Capture the cell that displays the provided text and extract its [x, y] central coordinate. 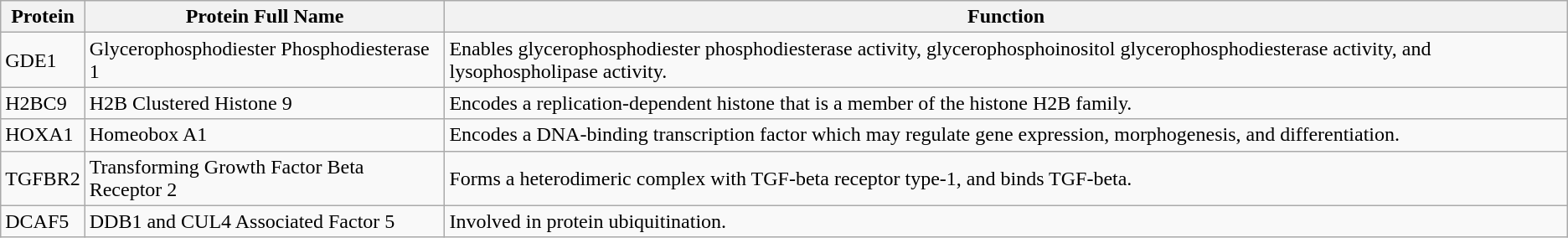
Homeobox A1 [265, 135]
Transforming Growth Factor Beta Receptor 2 [265, 178]
Function [1006, 17]
Forms a heterodimeric complex with TGF-beta receptor type-1, and binds TGF-beta. [1006, 178]
Encodes a DNA-binding transcription factor which may regulate gene expression, morphogenesis, and differentiation. [1006, 135]
H2BC9 [43, 103]
DCAF5 [43, 221]
Encodes a replication-dependent histone that is a member of the histone H2B family. [1006, 103]
Protein Full Name [265, 17]
Protein [43, 17]
Glycerophosphodiester Phosphodiesterase 1 [265, 60]
H2B Clustered Histone 9 [265, 103]
DDB1 and CUL4 Associated Factor 5 [265, 221]
Involved in protein ubiquitination. [1006, 221]
TGFBR2 [43, 178]
HOXA1 [43, 135]
Enables glycerophosphodiester phosphodiesterase activity, glycerophosphoinositol glycerophosphodiesterase activity, and lysophospholipase activity. [1006, 60]
GDE1 [43, 60]
